Search for the cell housing the specified text and yield its (X, Y) center coordinate. 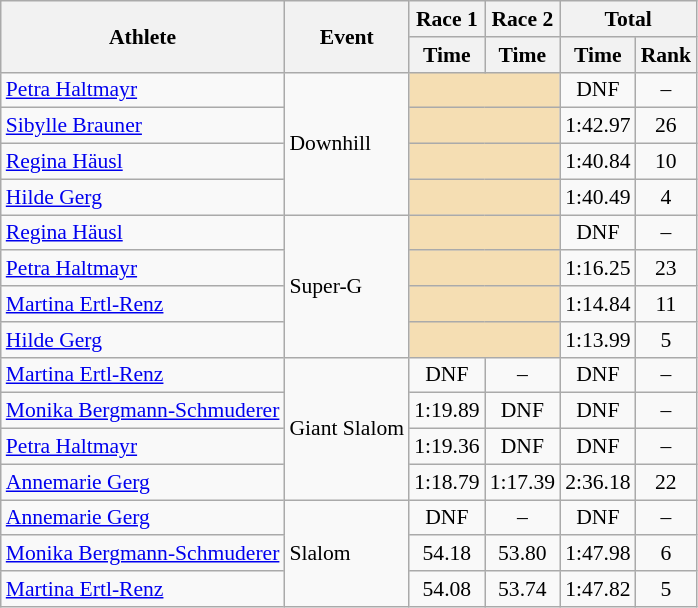
Downhill (346, 143)
54.18 (446, 554)
Slalom (346, 554)
Rank (666, 55)
1:13.99 (598, 340)
1:42.97 (598, 126)
23 (666, 269)
Giant Slalom (346, 428)
10 (666, 162)
53.74 (522, 589)
Race 2 (522, 19)
11 (666, 304)
1:40.49 (598, 197)
26 (666, 126)
1:19.36 (446, 447)
1:14.84 (598, 304)
4 (666, 197)
2:36.18 (598, 482)
Event (346, 36)
1:19.89 (446, 411)
Super-G (346, 286)
Race 1 (446, 19)
Athlete (143, 36)
Total (628, 19)
1:47.82 (598, 589)
1:16.25 (598, 269)
Sibylle Brauner (143, 126)
54.08 (446, 589)
1:18.79 (446, 482)
22 (666, 482)
1:40.84 (598, 162)
53.80 (522, 554)
6 (666, 554)
1:47.98 (598, 554)
1:17.39 (522, 482)
